For the text-containing cell, return its midpoint in [x, y] coordinate format. 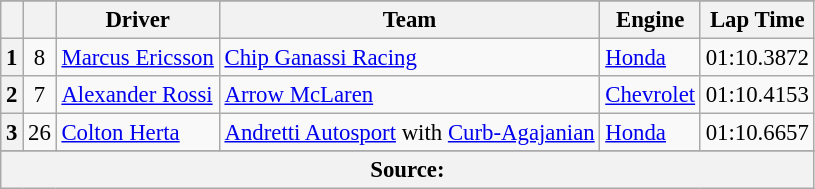
1 [12, 58]
01:10.3872 [757, 58]
Engine [650, 20]
Marcus Ericsson [138, 58]
Colton Herta [138, 133]
Team [410, 20]
Lap Time [757, 20]
Chip Ganassi Racing [410, 58]
Source: [408, 170]
01:10.4153 [757, 95]
Driver [138, 20]
2 [12, 95]
01:10.6657 [757, 133]
Arrow McLaren [410, 95]
Alexander Rossi [138, 95]
3 [12, 133]
26 [40, 133]
7 [40, 95]
Chevrolet [650, 95]
Andretti Autosport with Curb-Agajanian [410, 133]
8 [40, 58]
